Search for the cell housing the specified text and yield its (x, y) center coordinate. 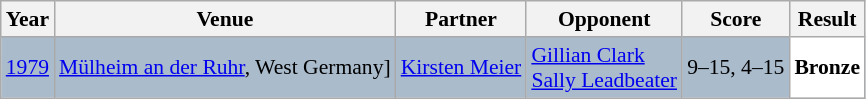
9–15, 4–15 (736, 68)
1979 (28, 68)
Venue (225, 19)
Mülheim an der Ruhr, West Germany] (225, 68)
Score (736, 19)
Partner (462, 19)
Result (827, 19)
Kirsten Meier (462, 68)
Year (28, 19)
Bronze (827, 68)
Gillian Clark Sally Leadbeater (604, 68)
Opponent (604, 19)
